Extract the (X, Y) coordinate from the center of the cell holding the provided text.  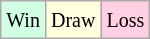
Loss (126, 20)
Win (24, 20)
Draw (72, 20)
